Scan for the cell matching the given text and deliver its [x, y] coordinate at center. 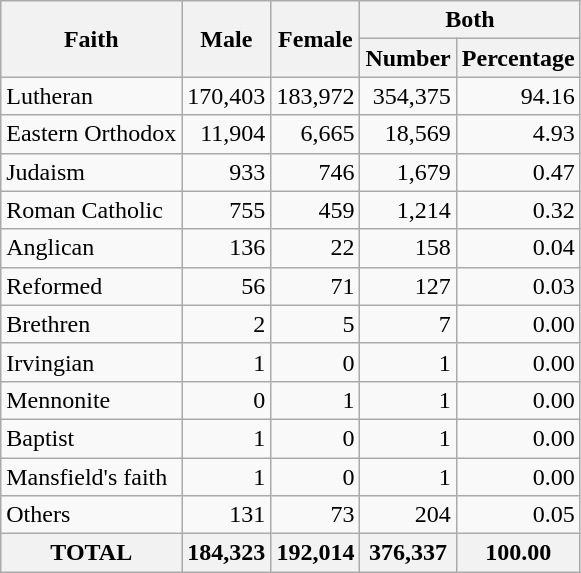
192,014 [316, 553]
2 [226, 324]
94.16 [518, 96]
Faith [92, 39]
0.04 [518, 248]
1,214 [408, 210]
0.32 [518, 210]
746 [316, 172]
0.03 [518, 286]
Female [316, 39]
127 [408, 286]
Mansfield's faith [92, 477]
170,403 [226, 96]
184,323 [226, 553]
Male [226, 39]
376,337 [408, 553]
Eastern Orthodox [92, 134]
158 [408, 248]
Others [92, 515]
131 [226, 515]
459 [316, 210]
22 [316, 248]
Percentage [518, 58]
100.00 [518, 553]
Roman Catholic [92, 210]
354,375 [408, 96]
5 [316, 324]
755 [226, 210]
0.47 [518, 172]
4.93 [518, 134]
1,679 [408, 172]
TOTAL [92, 553]
11,904 [226, 134]
Lutheran [92, 96]
183,972 [316, 96]
Reformed [92, 286]
Number [408, 58]
136 [226, 248]
0.05 [518, 515]
18,569 [408, 134]
Both [470, 20]
Judaism [92, 172]
Brethren [92, 324]
71 [316, 286]
933 [226, 172]
6,665 [316, 134]
73 [316, 515]
Irvingian [92, 362]
7 [408, 324]
Mennonite [92, 400]
Baptist [92, 438]
56 [226, 286]
Anglican [92, 248]
204 [408, 515]
